Return [X, Y] of the center of cell containing provided text 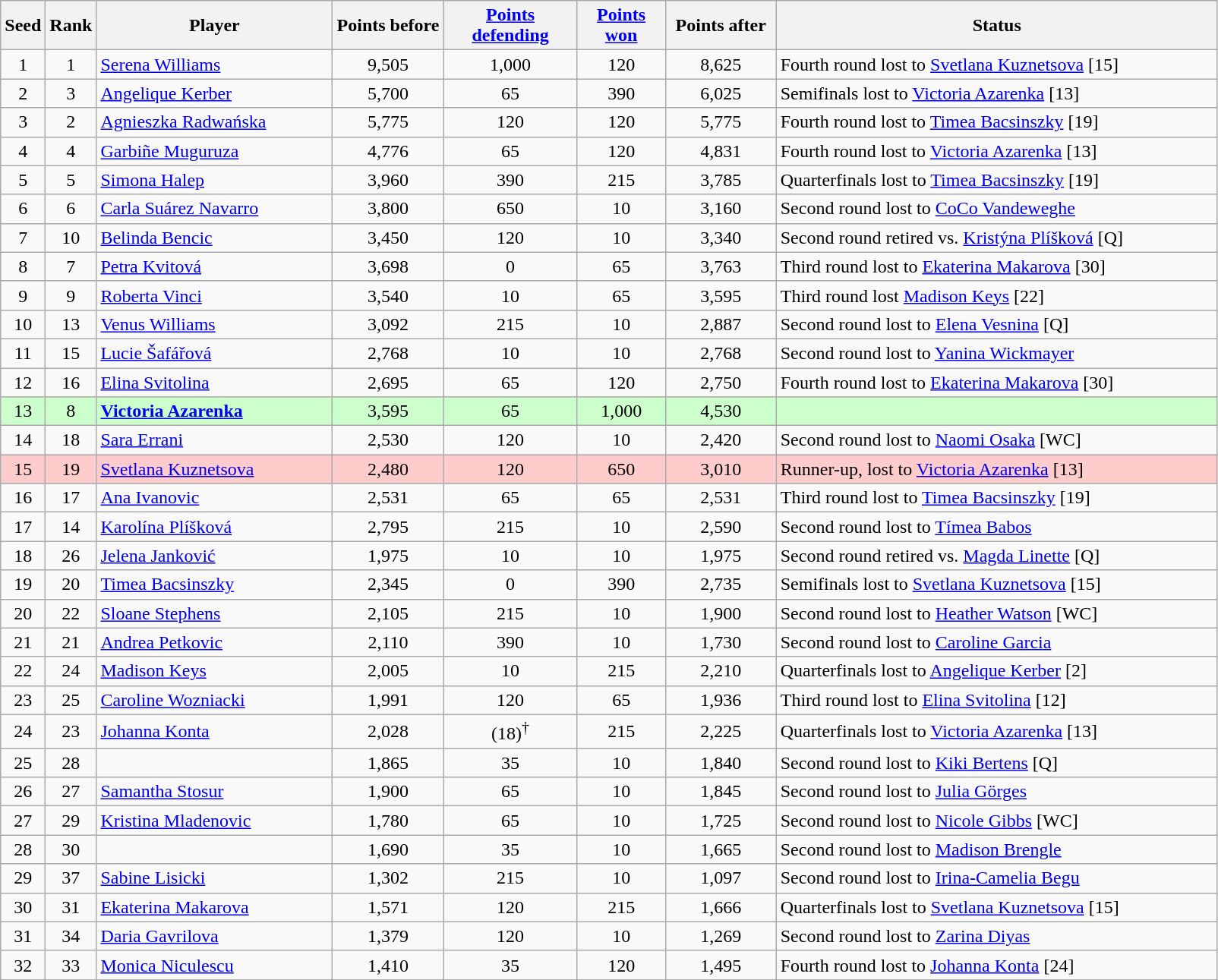
Status [996, 26]
Andrea Petkovic [214, 642]
3,763 [721, 266]
Madison Keys [214, 671]
Second round lost to Elena Vesnina [Q] [996, 324]
2,695 [388, 382]
Second round lost to Nicole Gibbs [WC] [996, 821]
2,735 [721, 585]
37 [71, 878]
1,665 [721, 849]
11 [23, 353]
Caroline Wozniacki [214, 700]
1,845 [721, 792]
Third round lost to Ekaterina Makarova [30] [996, 266]
Ana Ivanovic [214, 498]
3,785 [721, 180]
Svetlana Kuznetsova [214, 469]
33 [71, 965]
2,005 [388, 671]
Second round lost to Zarina Diyas [996, 936]
Quarterfinals lost to Svetlana Kuznetsova [15] [996, 907]
3,160 [721, 209]
Second round lost to Yanina Wickmayer [996, 353]
Semifinals lost to Svetlana Kuznetsova [15] [996, 585]
Fourth round lost to Svetlana Kuznetsova [15] [996, 65]
Venus Williams [214, 324]
2,345 [388, 585]
Second round lost to CoCo Vandeweghe [996, 209]
2,530 [388, 440]
Third round lost to Elina Svitolina [12] [996, 700]
1,379 [388, 936]
Second round lost to Julia Görges [996, 792]
2,210 [721, 671]
12 [23, 382]
Second round lost to Tímea Babos [996, 527]
Second round lost to Caroline Garcia [996, 642]
Seed [23, 26]
Second round lost to Irina-Camelia Begu [996, 878]
2,590 [721, 527]
Second round retired vs. Kristýna Plíšková [Q] [996, 238]
1,666 [721, 907]
Garbiñe Muguruza [214, 151]
8,625 [721, 65]
3,340 [721, 238]
1,269 [721, 936]
1,571 [388, 907]
2,028 [388, 732]
Quarterfinals lost to Timea Bacsinszky [19] [996, 180]
Samantha Stosur [214, 792]
Second round lost to Madison Brengle [996, 849]
Sloane Stephens [214, 613]
Daria Gavrilova [214, 936]
1,865 [388, 763]
Second round retired vs. Magda Linette [Q] [996, 556]
Second round lost to Naomi Osaka [WC] [996, 440]
Carla Suárez Navarro [214, 209]
5,700 [388, 93]
Kristina Mladenovic [214, 821]
(18)† [510, 732]
2,480 [388, 469]
Serena Williams [214, 65]
Elina Svitolina [214, 382]
4,831 [721, 151]
Quarterfinals lost to Victoria Azarenka [13] [996, 732]
4,530 [721, 411]
Simona Halep [214, 180]
3,800 [388, 209]
2,795 [388, 527]
Ekaterina Makarova [214, 907]
Rank [71, 26]
Belinda Bencic [214, 238]
1,840 [721, 763]
Karolína Plíšková [214, 527]
Third round lost Madison Keys [22] [996, 295]
1,725 [721, 821]
9,505 [388, 65]
2,887 [721, 324]
34 [71, 936]
3,960 [388, 180]
1,991 [388, 700]
3,698 [388, 266]
3,450 [388, 238]
Fourth round lost to Ekaterina Makarova [30] [996, 382]
Third round lost to Timea Bacsinszky [19] [996, 498]
Runner-up, lost to Victoria Azarenka [13] [996, 469]
Lucie Šafářová [214, 353]
2,110 [388, 642]
Semifinals lost to Victoria Azarenka [13] [996, 93]
Points won [621, 26]
2,105 [388, 613]
Jelena Janković [214, 556]
4,776 [388, 151]
1,097 [721, 878]
Petra Kvitová [214, 266]
Points after [721, 26]
1,936 [721, 700]
Angelique Kerber [214, 93]
3,092 [388, 324]
3,540 [388, 295]
3,010 [721, 469]
1,495 [721, 965]
Fourth round lost to Victoria Azarenka [13] [996, 151]
2,420 [721, 440]
Second round lost to Heather Watson [WC] [996, 613]
1,780 [388, 821]
6,025 [721, 93]
1,410 [388, 965]
Timea Bacsinszky [214, 585]
Second round lost to Kiki Bertens [Q] [996, 763]
Roberta Vinci [214, 295]
1,302 [388, 878]
Johanna Konta [214, 732]
Sabine Lisicki [214, 878]
32 [23, 965]
2,750 [721, 382]
1,690 [388, 849]
Agnieszka Radwańska [214, 122]
Fourth round lost to Timea Bacsinszky [19] [996, 122]
Sara Errani [214, 440]
1,730 [721, 642]
2,225 [721, 732]
Points defending [510, 26]
Quarterfinals lost to Angelique Kerber [2] [996, 671]
Points before [388, 26]
Player [214, 26]
Victoria Azarenka [214, 411]
Fourth round lost to Johanna Konta [24] [996, 965]
Monica Niculescu [214, 965]
